Provide the [X, Y] coordinate of the cell's center where the given text is located.  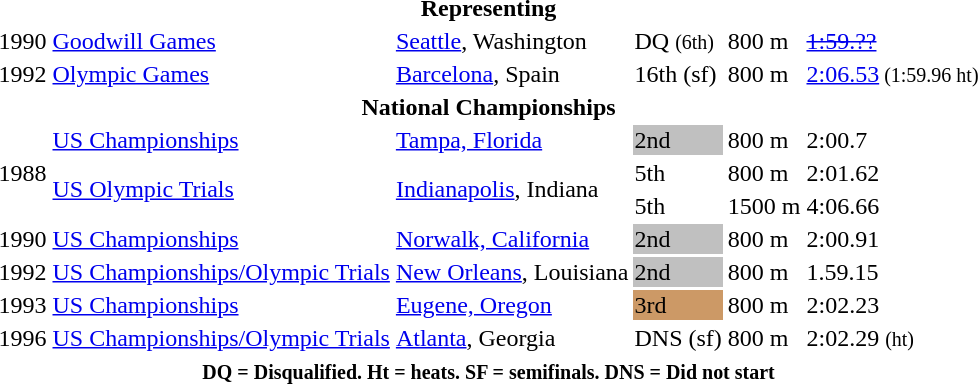
3rd [678, 305]
Barcelona, Spain [512, 74]
Atlanta, Georgia [512, 338]
Indianapolis, Indiana [512, 190]
DQ (6th) [678, 41]
US Olympic Trials [221, 190]
New Orleans, Louisiana [512, 272]
DNS (sf) [678, 338]
Tampa, Florida [512, 140]
Seattle, Washington [512, 41]
Eugene, Oregon [512, 305]
Goodwill Games [221, 41]
Olympic Games [221, 74]
1500 m [764, 206]
Norwalk, California [512, 239]
16th (sf) [678, 74]
